Extract the [x, y] coordinate from the center of the cell holding the provided text.  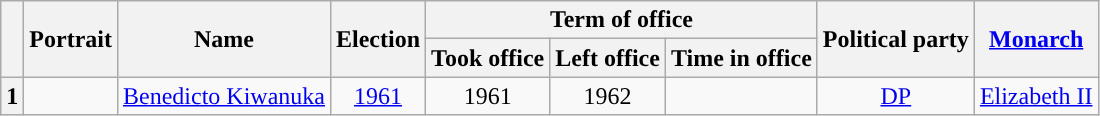
Name [224, 39]
1 [12, 96]
Left office [608, 58]
Term of office [622, 20]
1962 [608, 96]
Took office [488, 58]
Time in office [741, 58]
Election [378, 39]
Benedicto Kiwanuka [224, 96]
Elizabeth II [1036, 96]
Portrait [71, 39]
DP [896, 96]
Monarch [1036, 39]
Political party [896, 39]
